Extract the [X, Y] coordinate from the center of the cell holding the provided text.  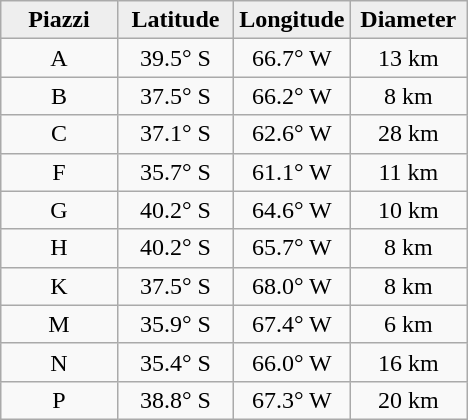
65.7° W [292, 248]
62.6° W [292, 134]
67.4° W [292, 324]
64.6° W [292, 210]
6 km [408, 324]
38.8° S [175, 400]
35.4° S [175, 362]
H [59, 248]
28 km [408, 134]
Piazzi [59, 20]
P [59, 400]
11 km [408, 172]
35.9° S [175, 324]
10 km [408, 210]
16 km [408, 362]
Latitude [175, 20]
C [59, 134]
Diameter [408, 20]
61.1° W [292, 172]
F [59, 172]
M [59, 324]
67.3° W [292, 400]
B [59, 96]
N [59, 362]
A [59, 58]
68.0° W [292, 286]
66.0° W [292, 362]
G [59, 210]
Longitude [292, 20]
20 km [408, 400]
39.5° S [175, 58]
37.1° S [175, 134]
13 km [408, 58]
66.2° W [292, 96]
K [59, 286]
66.7° W [292, 58]
35.7° S [175, 172]
